For the text-containing cell, return its midpoint in [x, y] coordinate format. 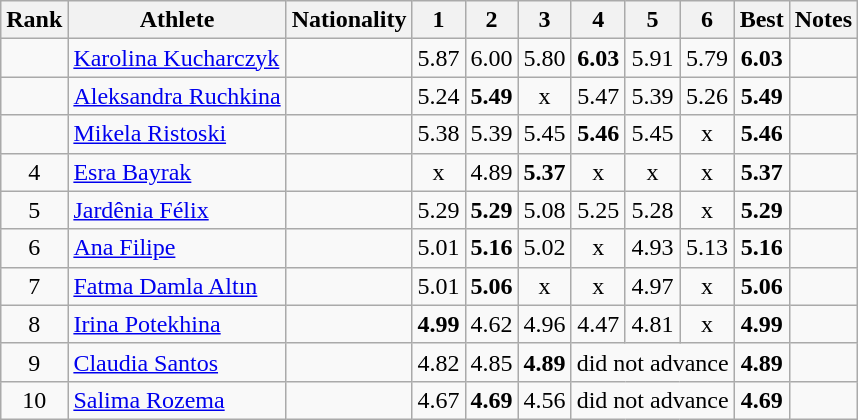
5.25 [598, 210]
1 [438, 20]
4.97 [652, 286]
Mikela Ristoski [177, 134]
Notes [823, 20]
8 [34, 324]
5.79 [707, 58]
9 [34, 362]
Ana Filipe [177, 248]
Fatma Damla Altın [177, 286]
4.85 [492, 362]
3 [544, 20]
4.81 [652, 324]
5.80 [544, 58]
Aleksandra Ruchkina [177, 96]
5.38 [438, 134]
4.93 [652, 248]
4.56 [544, 400]
Karolina Kucharczyk [177, 58]
Nationality [349, 20]
5.87 [438, 58]
4.67 [438, 400]
5.28 [652, 210]
Best [762, 20]
7 [34, 286]
5.13 [707, 248]
Jardênia Félix [177, 210]
Claudia Santos [177, 362]
5.02 [544, 248]
4.96 [544, 324]
5.47 [598, 96]
5.24 [438, 96]
Salima Rozema [177, 400]
Esra Bayrak [177, 172]
Irina Potekhina [177, 324]
Athlete [177, 20]
4.82 [438, 362]
2 [492, 20]
10 [34, 400]
Rank [34, 20]
4.47 [598, 324]
6.00 [492, 58]
5.08 [544, 210]
4.62 [492, 324]
5.26 [707, 96]
5.91 [652, 58]
